Pinpoint the cell where the given text exists, returning its [X, Y] midpoint coordinate. 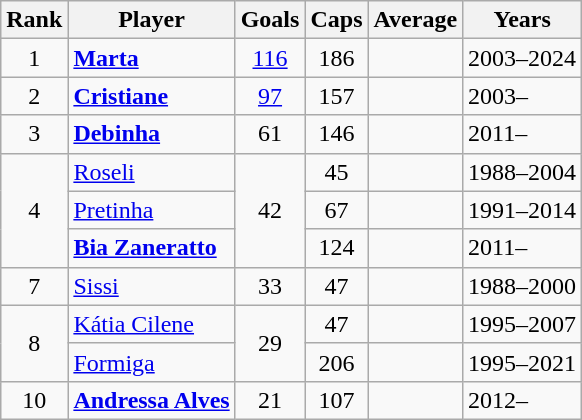
3 [34, 134]
10 [34, 400]
157 [336, 96]
Years [522, 20]
2012– [522, 400]
Kátia Cilene [152, 324]
206 [336, 362]
1988–2004 [522, 172]
67 [336, 210]
Formiga [152, 362]
107 [336, 400]
Average [416, 20]
Pretinha [152, 210]
Sissi [152, 286]
Marta [152, 58]
Player [152, 20]
7 [34, 286]
186 [336, 58]
29 [270, 343]
2 [34, 96]
4 [34, 210]
1988–2000 [522, 286]
42 [270, 210]
Rank [34, 20]
116 [270, 58]
2003–2024 [522, 58]
8 [34, 343]
33 [270, 286]
Cristiane [152, 96]
Roseli [152, 172]
45 [336, 172]
21 [270, 400]
146 [336, 134]
Debinha [152, 134]
Caps [336, 20]
1995–2021 [522, 362]
61 [270, 134]
124 [336, 248]
Goals [270, 20]
97 [270, 96]
1991–2014 [522, 210]
2003– [522, 96]
1 [34, 58]
Bia Zaneratto [152, 248]
Andressa Alves [152, 400]
1995–2007 [522, 324]
